Return [x, y] of the center of cell containing provided text 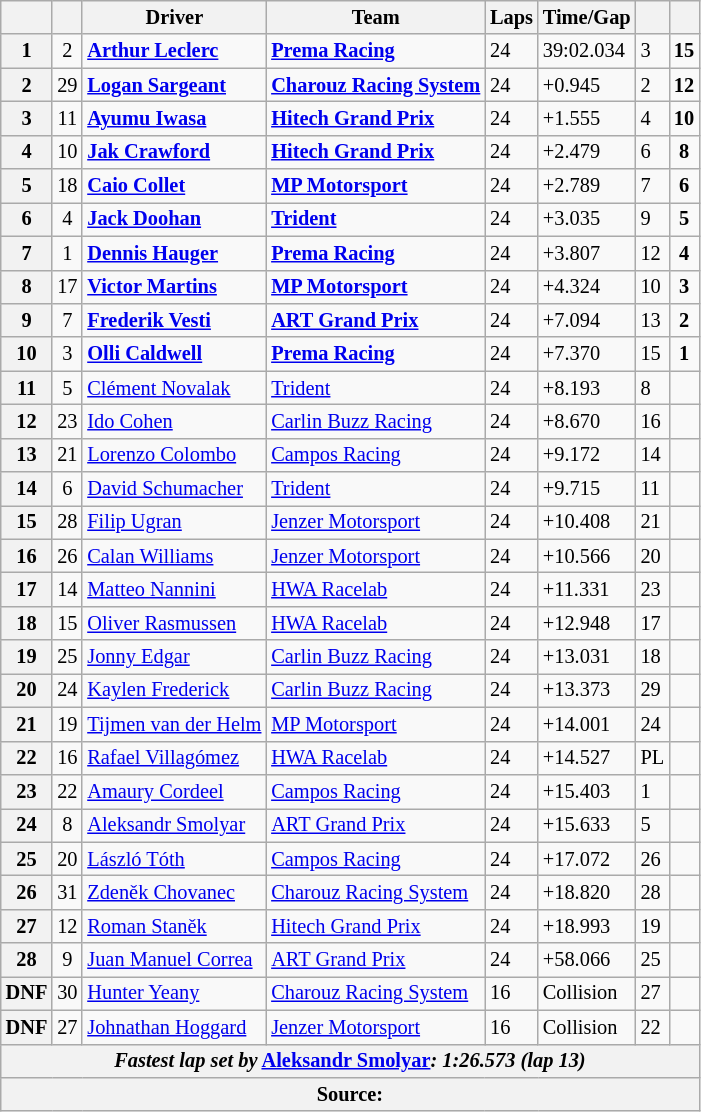
+58.066 [587, 960]
Jonny Edgar [174, 657]
Team [376, 17]
Calan Williams [174, 556]
Kaylen Frederick [174, 690]
+15.633 [587, 825]
+4.324 [587, 287]
Lorenzo Colombo [174, 455]
Hunter Yeany [174, 993]
Rafael Villagómez [174, 758]
Tijmen van der Helm [174, 724]
Dennis Hauger [174, 253]
Laps [512, 17]
31 [67, 892]
Matteo Nannini [174, 589]
Time/Gap [587, 17]
+17.072 [587, 859]
Frederik Vesti [174, 320]
+1.555 [587, 118]
Oliver Rasmussen [174, 623]
Olli Caldwell [174, 354]
Victor Martins [174, 287]
David Schumacher [174, 489]
Ido Cohen [174, 421]
39:02.034 [587, 51]
Logan Sargeant [174, 85]
Fastest lap set by Aleksandr Smolyar: 1:26.573 (lap 13) [350, 1061]
+10.408 [587, 522]
Jack Doohan [174, 219]
Arthur Leclerc [174, 51]
+3.035 [587, 219]
Caio Collet [174, 186]
László Tóth [174, 859]
+14.001 [587, 724]
+8.670 [587, 421]
Juan Manuel Correa [174, 960]
+15.403 [587, 791]
+18.993 [587, 926]
Source: [350, 1094]
+18.820 [587, 892]
Filip Ugran [174, 522]
+2.789 [587, 186]
+9.715 [587, 489]
Jak Crawford [174, 152]
Johnathan Hoggard [174, 1027]
+13.373 [587, 690]
Ayumu Iwasa [174, 118]
Amaury Cordeel [174, 791]
+0.945 [587, 85]
+3.807 [587, 253]
Clément Novalak [174, 388]
+14.527 [587, 758]
+7.094 [587, 320]
+8.193 [587, 388]
Driver [174, 17]
Zdeněk Chovanec [174, 892]
+7.370 [587, 354]
Roman Staněk [174, 926]
Aleksandr Smolyar [174, 825]
+12.948 [587, 623]
+13.031 [587, 657]
+2.479 [587, 152]
30 [67, 993]
+10.566 [587, 556]
PL [652, 758]
+9.172 [587, 455]
+11.331 [587, 589]
